Provide the (x, y) coordinate of the cell's center where the given text is located.  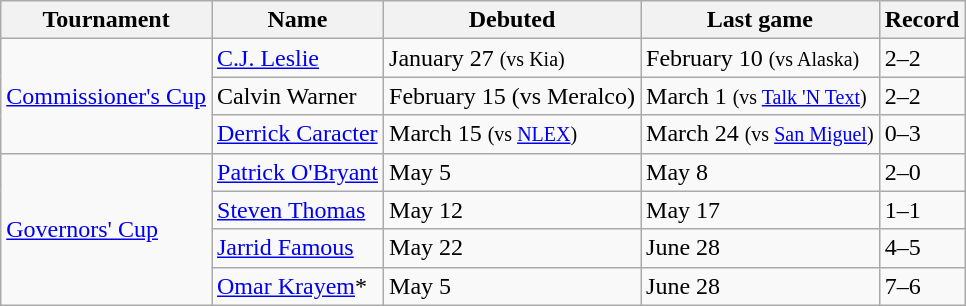
May 22 (512, 248)
1–1 (922, 210)
February 15 (vs Meralco) (512, 96)
May 17 (760, 210)
Patrick O'Bryant (298, 172)
May 8 (760, 172)
March 1 (vs Talk 'N Text) (760, 96)
January 27 (vs Kia) (512, 58)
February 10 (vs Alaska) (760, 58)
March 15 (vs NLEX) (512, 134)
7–6 (922, 286)
Commissioner's Cup (106, 96)
Omar Krayem* (298, 286)
Last game (760, 20)
4–5 (922, 248)
Name (298, 20)
0–3 (922, 134)
2–0 (922, 172)
March 24 (vs San Miguel) (760, 134)
Steven Thomas (298, 210)
Tournament (106, 20)
Calvin Warner (298, 96)
C.J. Leslie (298, 58)
Jarrid Famous (298, 248)
Governors' Cup (106, 229)
Record (922, 20)
May 12 (512, 210)
Derrick Caracter (298, 134)
Debuted (512, 20)
